From the cell containing the given text, extract its center point as [X, Y] coordinate. 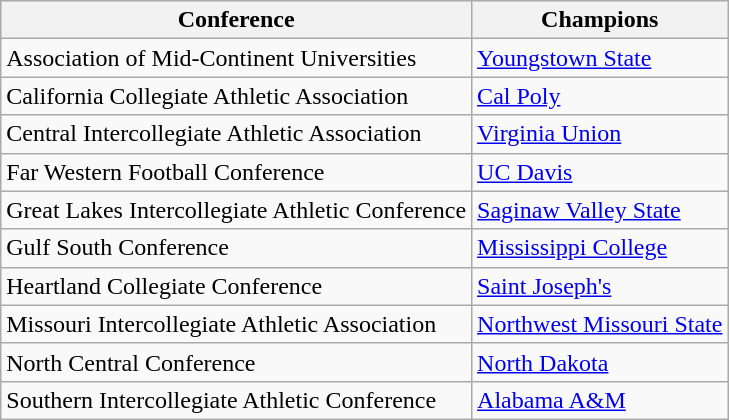
Gulf South Conference [236, 248]
Far Western Football Conference [236, 172]
Saginaw Valley State [600, 210]
North Central Conference [236, 362]
Association of Mid-Continent Universities [236, 58]
Youngstown State [600, 58]
Central Intercollegiate Athletic Association [236, 134]
Alabama A&M [600, 400]
California Collegiate Athletic Association [236, 96]
Heartland Collegiate Conference [236, 286]
UC Davis [600, 172]
Conference [236, 20]
Champions [600, 20]
Mississippi College [600, 248]
Saint Joseph's [600, 286]
Missouri Intercollegiate Athletic Association [236, 324]
Great Lakes Intercollegiate Athletic Conference [236, 210]
North Dakota [600, 362]
Southern Intercollegiate Athletic Conference [236, 400]
Cal Poly [600, 96]
Northwest Missouri State [600, 324]
Virginia Union [600, 134]
